Output the [x, y] coordinate of the center of the cell containing the given text.  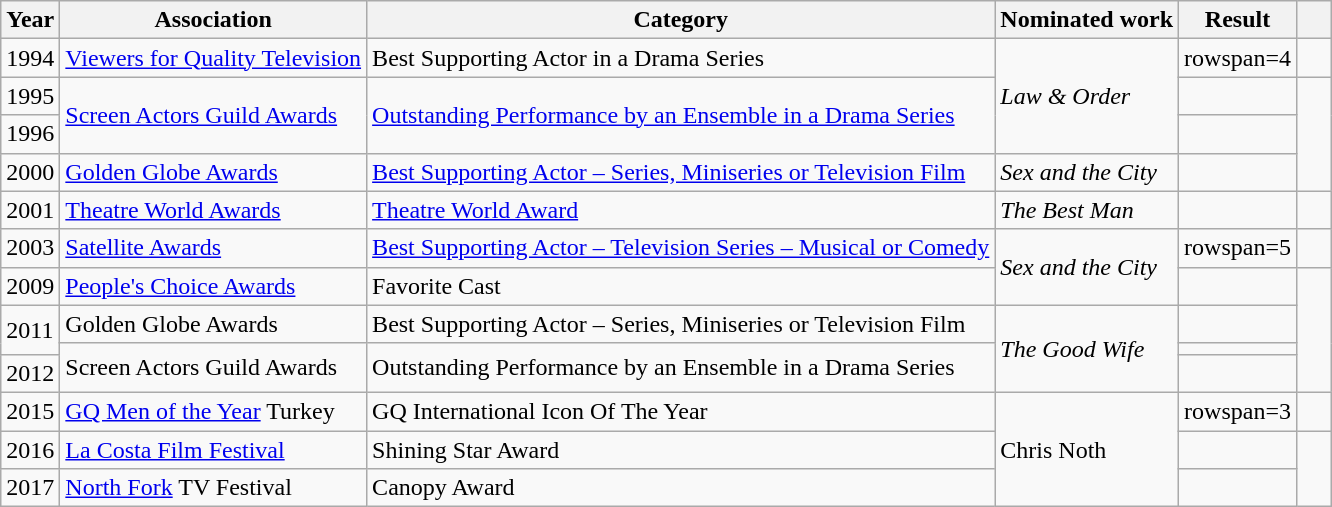
2000 [30, 172]
Favorite Cast [681, 286]
rowspan=4 [1238, 58]
Nominated work [1087, 20]
GQ Men of the Year Turkey [214, 411]
Year [30, 20]
Theatre World Awards [214, 210]
Best Supporting Actor – Television Series – Musical or Comedy [681, 248]
The Best Man [1087, 210]
2012 [30, 373]
Category [681, 20]
Viewers for Quality Television [214, 58]
Theatre World Award [681, 210]
2016 [30, 449]
Best Supporting Actor in a Drama Series [681, 58]
2011 [30, 330]
GQ International Icon Of The Year [681, 411]
Law & Order [1087, 96]
Satellite Awards [214, 248]
Result [1238, 20]
rowspan=3 [1238, 411]
Chris Noth [1087, 449]
1994 [30, 58]
Association [214, 20]
2001 [30, 210]
La Costa Film Festival [214, 449]
2015 [30, 411]
The Good Wife [1087, 348]
Canopy Award [681, 488]
Shining Star Award [681, 449]
1996 [30, 134]
1995 [30, 96]
North Fork TV Festival [214, 488]
2003 [30, 248]
rowspan=5 [1238, 248]
2009 [30, 286]
2017 [30, 488]
People's Choice Awards [214, 286]
